Return [X, Y] of the center of cell containing provided text 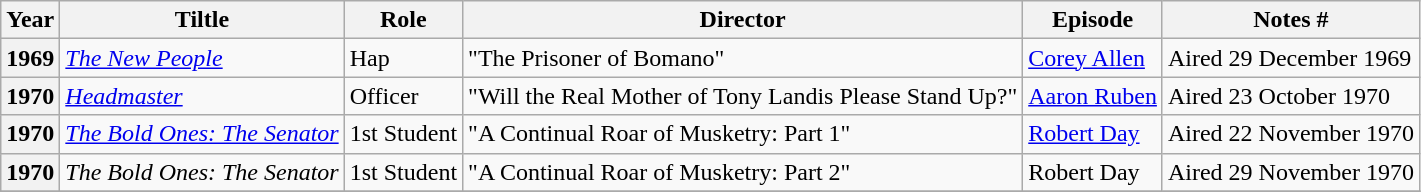
Director [743, 20]
1969 [30, 58]
The New People [202, 58]
"A Continual Roar of Musketry: Part 1" [743, 134]
Headmaster [202, 96]
"Will the Real Mother of Tony Landis Please Stand Up?" [743, 96]
"The Prisoner of Bomano" [743, 58]
Episode [1093, 20]
Officer [403, 96]
Year [30, 20]
Aired 23 October 1970 [1290, 96]
"A Continual Roar of Musketry: Part 2" [743, 172]
Aired 22 November 1970 [1290, 134]
Hap [403, 58]
Tiltle [202, 20]
Corey Allen [1093, 58]
Aaron Ruben [1093, 96]
Role [403, 20]
Notes # [1290, 20]
Aired 29 December 1969 [1290, 58]
Aired 29 November 1970 [1290, 172]
